Capture the cell that displays the provided text and extract its [X, Y] central coordinate. 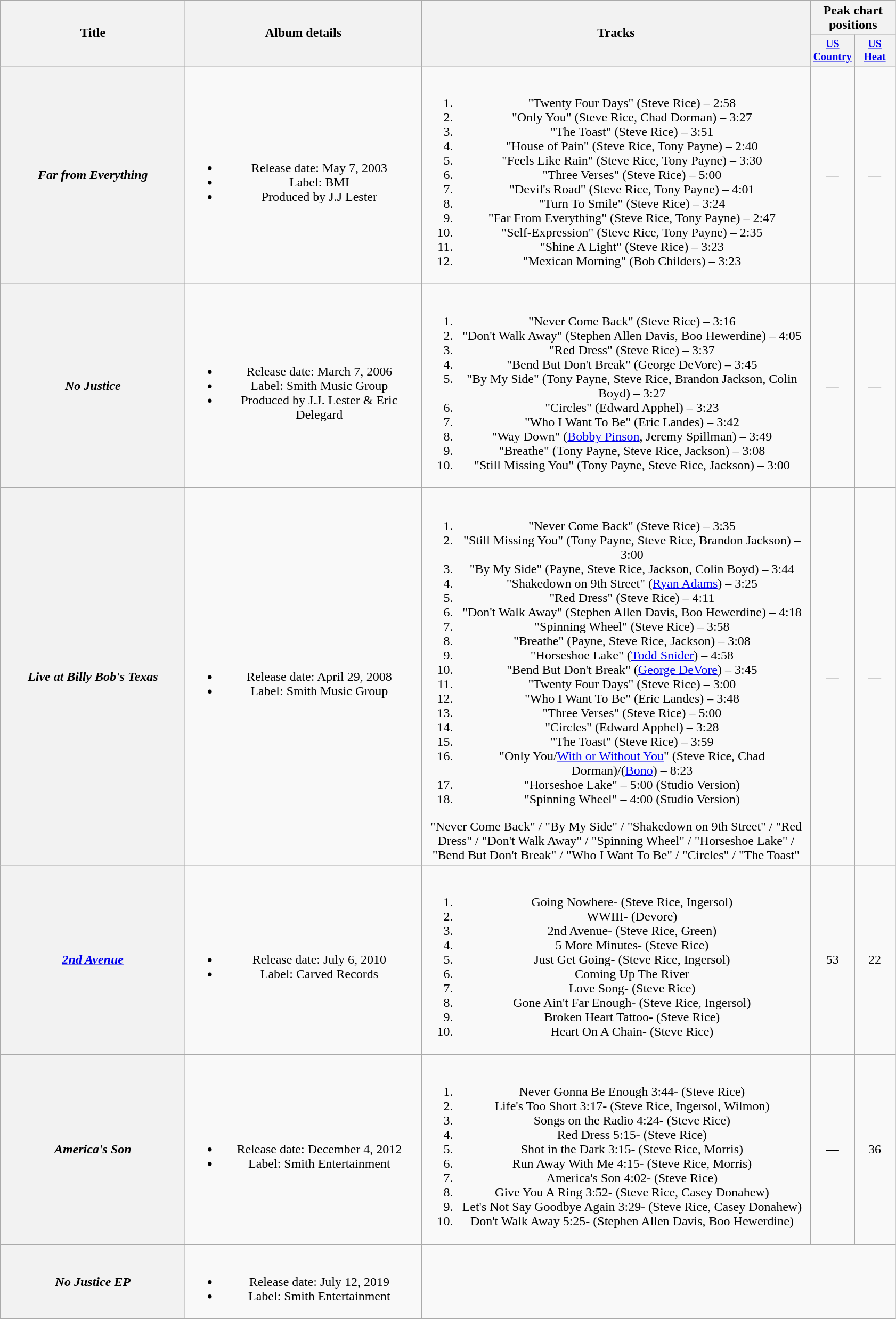
Release date: July 12, 2019Label: Smith Entertainment [304, 1282]
Peak chartpositions [853, 18]
36 [875, 1150]
Release date: December 4, 2012Label: Smith Entertainment [304, 1150]
Title [93, 33]
Release date: May 7, 2003Label: BMIProduced by J.J Lester [304, 175]
No Justice [93, 386]
Live at Billy Bob's Texas [93, 677]
America's Son [93, 1150]
Tracks [616, 33]
Album details [304, 33]
No Justice EP [93, 1282]
2nd Avenue [93, 959]
53 [833, 959]
US Country [833, 50]
22 [875, 959]
Release date: July 6, 2010Label: Carved Records [304, 959]
Far from Everything [93, 175]
Release date: April 29, 2008Label: Smith Music Group [304, 677]
US Heat [875, 50]
Release date: March 7, 2006Label: Smith Music GroupProduced by J.J. Lester & Eric Delegard [304, 386]
